Find where the given text appears and provide that cell's center as (x, y) coordinate. 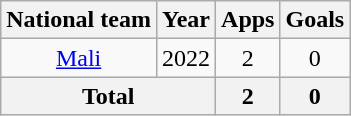
Apps (248, 20)
2022 (186, 58)
Goals (315, 20)
Year (186, 20)
National team (79, 20)
Total (108, 96)
Mali (79, 58)
